Scan for the cell matching the given text and deliver its (x, y) coordinate at center. 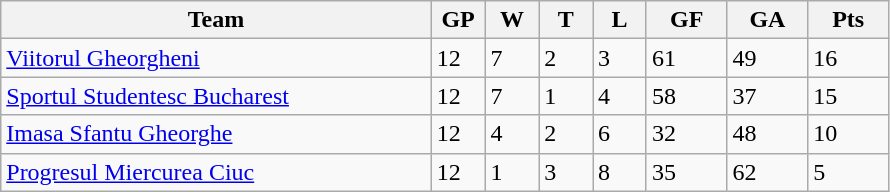
48 (768, 134)
35 (686, 172)
37 (768, 96)
Pts (848, 20)
5 (848, 172)
6 (620, 134)
32 (686, 134)
15 (848, 96)
GA (768, 20)
61 (686, 58)
Team (216, 20)
62 (768, 172)
Imasa Sfantu Gheorghe (216, 134)
W (512, 20)
10 (848, 134)
Progresul Miercurea Ciuc (216, 172)
Sportul Studentesc Bucharest (216, 96)
49 (768, 58)
GP (458, 20)
Viitorul Gheorgheni (216, 58)
GF (686, 20)
8 (620, 172)
T (566, 20)
L (620, 20)
16 (848, 58)
58 (686, 96)
